Pinpoint the cell where the given text exists, returning its (x, y) midpoint coordinate. 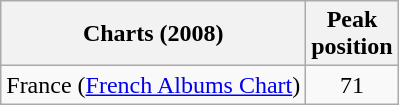
Charts (2008) (154, 34)
France (French Albums Chart) (154, 85)
Peakposition (352, 34)
71 (352, 85)
